Determine the (X, Y) coordinate at the center of the cell enclosing the given text.  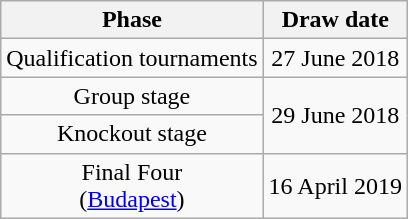
Phase (132, 20)
Knockout stage (132, 134)
Qualification tournaments (132, 58)
Final Four(Budapest) (132, 186)
Draw date (335, 20)
Group stage (132, 96)
27 June 2018 (335, 58)
29 June 2018 (335, 115)
16 April 2019 (335, 186)
